Find where the given text appears and provide that cell's center as [x, y] coordinate. 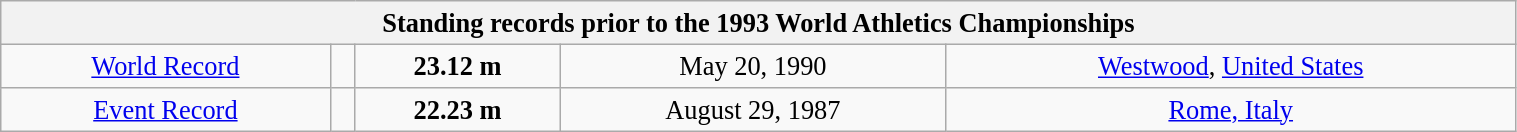
August 29, 1987 [752, 109]
Event Record [166, 109]
Westwood, United States [1230, 66]
Rome, Italy [1230, 109]
Standing records prior to the 1993 World Athletics Championships [758, 22]
23.12 m [458, 66]
World Record [166, 66]
22.23 m [458, 109]
May 20, 1990 [752, 66]
